From the cell containing the given text, extract its center point as (x, y) coordinate. 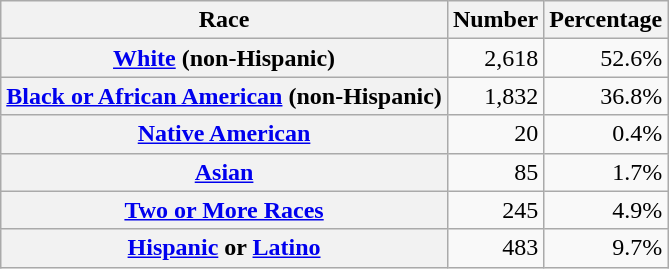
Hispanic or Latino (224, 248)
Two or More Races (224, 210)
Native American (224, 134)
4.9% (606, 210)
1.7% (606, 172)
9.7% (606, 248)
Race (224, 20)
Number (495, 20)
2,618 (495, 58)
245 (495, 210)
85 (495, 172)
0.4% (606, 134)
Percentage (606, 20)
White (non-Hispanic) (224, 58)
20 (495, 134)
Asian (224, 172)
Black or African American (non-Hispanic) (224, 96)
1,832 (495, 96)
36.8% (606, 96)
52.6% (606, 58)
483 (495, 248)
